Determine the (x, y) coordinate at the center of the cell enclosing the given text.  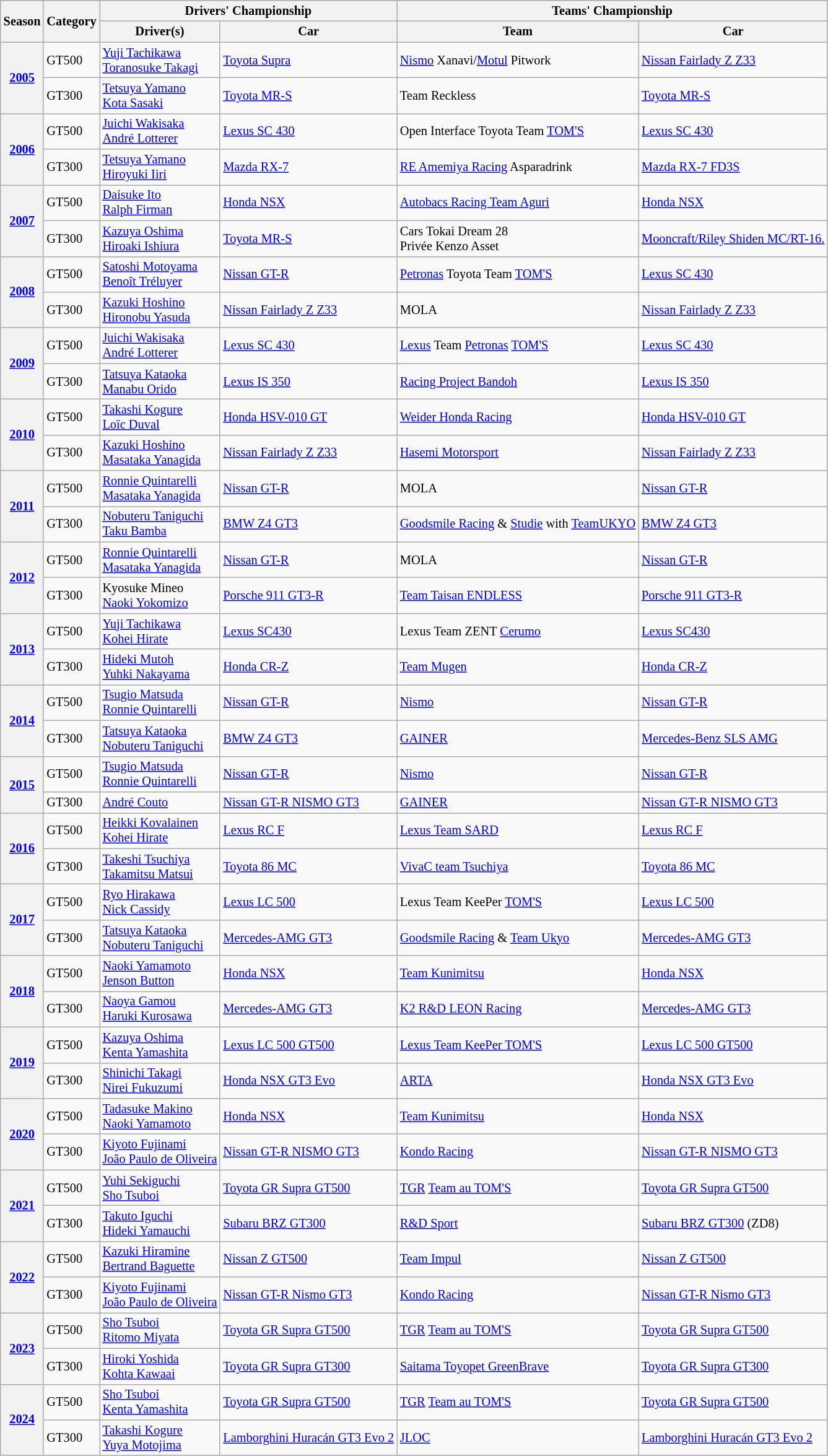
Heikki Kovalainen Kohei Hirate (160, 830)
Team Mugen (518, 667)
ARTA (518, 1081)
Mazda RX-7 FD3S (733, 167)
Nobuteru Taniguchi Taku Bamba (160, 524)
André Couto (160, 802)
Teams' Championship (612, 11)
Goodsmile Racing & Team Ukyo (518, 938)
Yuhi Sekiguchi Sho Tsuboi (160, 1188)
Tatsuya Kataoka Manabu Orido (160, 381)
VivaC team Tsuchiya (518, 866)
2006 (22, 149)
Yuji Tachikawa Kohei Hirate (160, 631)
2021 (22, 1205)
Tetsuya Yamano Kota Sasaki (160, 95)
Lexus Team ZENT Cerumo (518, 631)
2013 (22, 649)
Kyosuke Mineo Naoki Yokomizo (160, 595)
2007 (22, 220)
Autobacs Racing Team Aguri (518, 203)
Hasemi Motorsport (518, 453)
Hiroki Yoshida Kohta Kawaai (160, 1366)
2008 (22, 292)
Yuji Tachikawa Toranosuke Takagi (160, 60)
2005 (22, 78)
2014 (22, 720)
Lexus Team SARD (518, 830)
2019 (22, 1063)
Takuto Iguchi Hideki Yamauchi (160, 1223)
Season (22, 21)
Team Impul (518, 1259)
2018 (22, 991)
2023 (22, 1348)
JLOC (518, 1437)
Tadasuke Makino Naoki Yamamoto (160, 1116)
Toyota Supra (308, 60)
Kazuya Oshima Hiroaki Ishiura (160, 238)
Kazuya Oshima Kenta Yamashita (160, 1045)
Drivers' Championship (248, 11)
Sho Tsuboi Kenta Yamashita (160, 1402)
Sho Tsuboi Ritomo Miyata (160, 1330)
Subaru BRZ GT300 (308, 1223)
RE Amemiya Racing Asparadrink (518, 167)
Tetsuya Yamano Hiroyuki Iiri (160, 167)
Mooncraft/Riley Shiden MC/RT-16. (733, 238)
Lexus Team Petronas TOM'S (518, 346)
Nismo Xanavi/Motul Pitwork (518, 60)
Cars Tokai Dream 28Privée Kenzo Asset (518, 238)
Takashi Kogure Yuya Motojima (160, 1437)
Kazuki Hoshino Hironobu Yasuda (160, 310)
Satoshi Motoyama Benoît Tréluyer (160, 274)
2016 (22, 848)
2017 (22, 919)
Naoki Yamamoto Jenson Button (160, 974)
Subaru BRZ GT300 (ZD8) (733, 1223)
2012 (22, 577)
2015 (22, 784)
Kazuki Hoshino Masataka Yanagida (160, 453)
2022 (22, 1277)
Team Reckless (518, 95)
Goodsmile Racing & Studie with TeamUKYO (518, 524)
2024 (22, 1419)
Shinichi Takagi Nirei Fukuzumi (160, 1081)
Daisuke Ito Ralph Firman (160, 203)
Kazuki Hiramine Bertrand Baguette (160, 1259)
Mercedes-Benz SLS AMG (733, 738)
Driver(s) (160, 32)
Naoya Gamou Haruki Kurosawa (160, 1009)
Open Interface Toyota Team TOM'S (518, 131)
Weider Honda Racing (518, 417)
Team (518, 32)
Mazda RX-7 (308, 167)
Takeshi Tsuchiya Takamitsu Matsui (160, 866)
Hideki Mutoh Yuhki Nakayama (160, 667)
Team Taisan ENDLESS (518, 595)
Ryo Hirakawa Nick Cassidy (160, 902)
Category (71, 21)
Racing Project Bandoh (518, 381)
2011 (22, 507)
2010 (22, 435)
Petronas Toyota Team TOM'S (518, 274)
2020 (22, 1133)
Takashi Kogure Loïc Duval (160, 417)
2009 (22, 363)
R&D Sport (518, 1223)
K2 R&D LEON Racing (518, 1009)
Saitama Toyopet GreenBrave (518, 1366)
